Detect which cell encompasses the target text, then output its (X, Y) center coordinate. 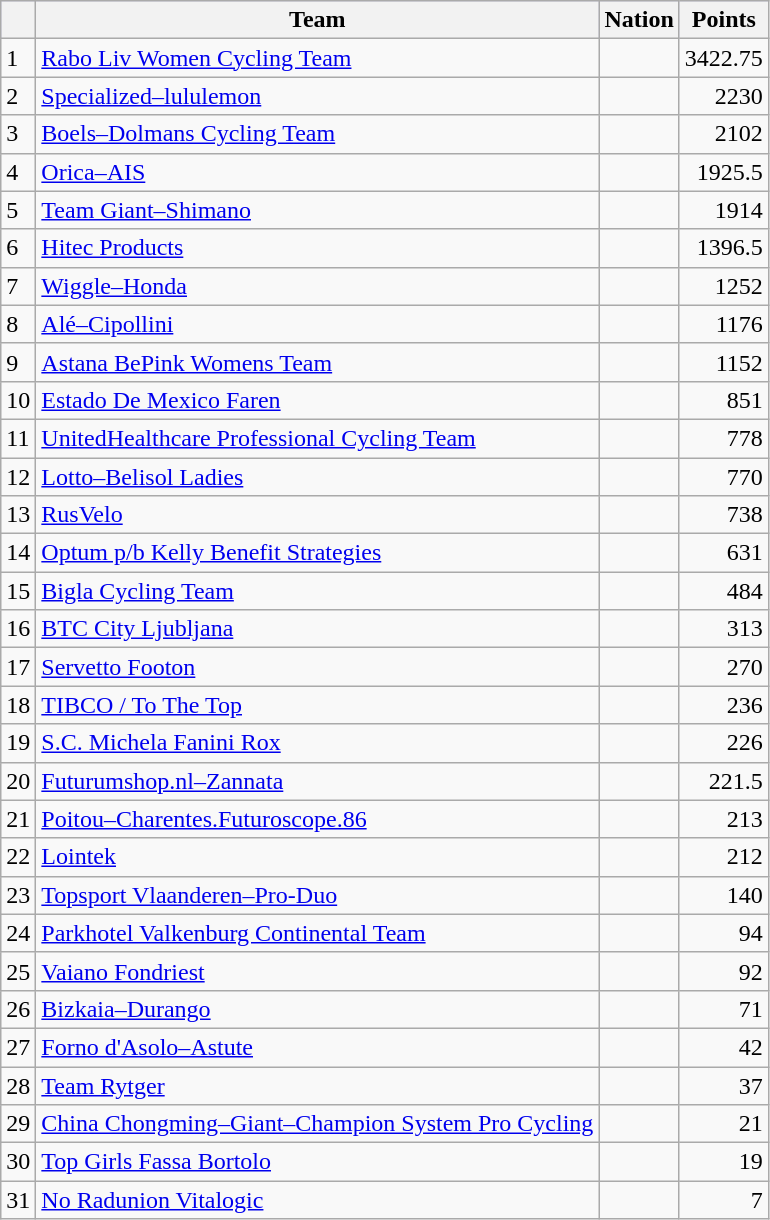
No Radunion Vitalogic (318, 1200)
S.C. Michela Fanini Rox (318, 743)
778 (724, 438)
Top Girls Fassa Bortolo (318, 1162)
738 (724, 515)
23 (18, 895)
Bizkaia–Durango (318, 1009)
770 (724, 477)
1252 (724, 286)
RusVelo (318, 515)
1396.5 (724, 248)
3422.75 (724, 58)
27 (18, 1047)
31 (18, 1200)
484 (724, 591)
Rabo Liv Women Cycling Team (318, 58)
42 (724, 1047)
226 (724, 743)
17 (18, 667)
China Chongming–Giant–Champion System Pro Cycling (318, 1124)
313 (724, 629)
Parkhotel Valkenburg Continental Team (318, 933)
2230 (724, 96)
212 (724, 857)
UnitedHealthcare Professional Cycling Team (318, 438)
12 (18, 477)
29 (18, 1124)
3 (18, 134)
15 (18, 591)
37 (724, 1085)
Orica–AIS (318, 172)
Team Rytger (318, 1085)
Optum p/b Kelly Benefit Strategies (318, 553)
1914 (724, 210)
Astana BePink Womens Team (318, 362)
236 (724, 705)
Lotto–Belisol Ladies (318, 477)
9 (18, 362)
1925.5 (724, 172)
1 (18, 58)
Hitec Products (318, 248)
Boels–Dolmans Cycling Team (318, 134)
BTC City Ljubljana (318, 629)
10 (18, 400)
Servetto Footon (318, 667)
92 (724, 971)
25 (18, 971)
11 (18, 438)
8 (18, 324)
Team Giant–Shimano (318, 210)
Poitou–Charentes.Futuroscope.86 (318, 819)
26 (18, 1009)
22 (18, 857)
851 (724, 400)
Topsport Vlaanderen–Pro-Duo (318, 895)
94 (724, 933)
213 (724, 819)
140 (724, 895)
Forno d'Asolo–Astute (318, 1047)
13 (18, 515)
18 (18, 705)
Lointek (318, 857)
Specialized–lululemon (318, 96)
24 (18, 933)
Futurumshop.nl–Zannata (318, 781)
4 (18, 172)
20 (18, 781)
631 (724, 553)
2 (18, 96)
Alé–Cipollini (318, 324)
30 (18, 1162)
71 (724, 1009)
Estado De Mexico Faren (318, 400)
Nation (639, 20)
16 (18, 629)
TIBCO / To The Top (318, 705)
Team (318, 20)
270 (724, 667)
Points (724, 20)
Wiggle–Honda (318, 286)
14 (18, 553)
6 (18, 248)
221.5 (724, 781)
1152 (724, 362)
Bigla Cycling Team (318, 591)
28 (18, 1085)
2102 (724, 134)
5 (18, 210)
Vaiano Fondriest (318, 971)
1176 (724, 324)
